Determine the [x, y] coordinate at the center of the cell enclosing the given text.  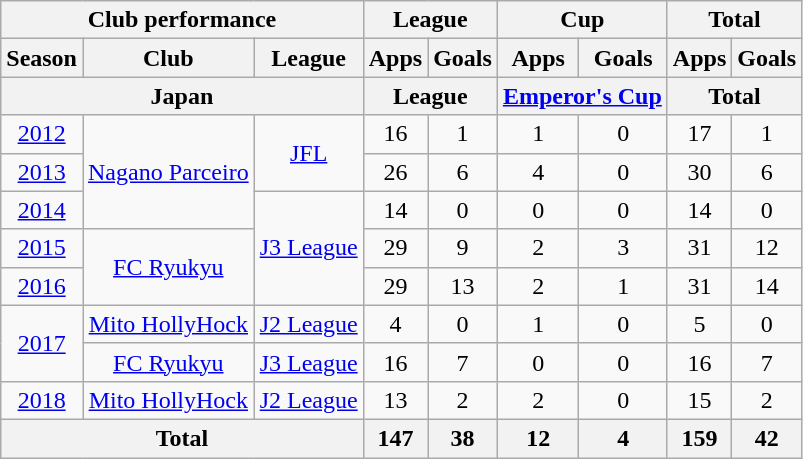
147 [395, 438]
Japan [182, 96]
159 [699, 438]
17 [699, 134]
2015 [42, 248]
JFL [308, 153]
2017 [42, 343]
Season [42, 58]
2013 [42, 172]
2018 [42, 400]
2014 [42, 210]
Cup [582, 20]
2012 [42, 134]
26 [395, 172]
Club performance [182, 20]
3 [623, 248]
5 [699, 324]
Club [168, 58]
30 [699, 172]
Nagano Parceiro [168, 172]
42 [767, 438]
Emperor's Cup [582, 96]
2016 [42, 286]
38 [463, 438]
9 [463, 248]
15 [699, 400]
